For the text-containing cell, return its midpoint in (x, y) coordinate format. 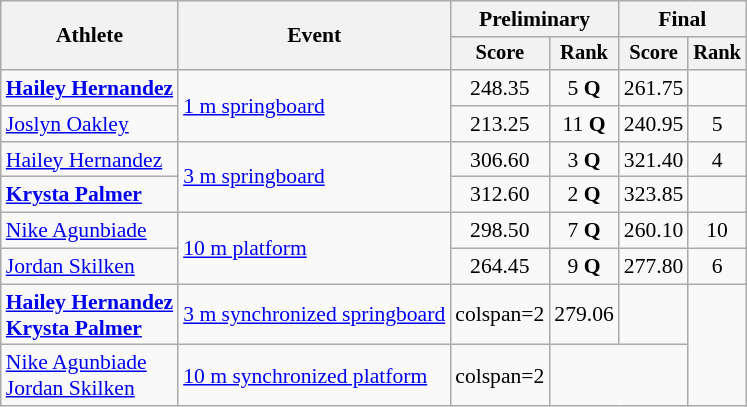
Athlete (90, 36)
11 Q (584, 124)
261.75 (654, 88)
7 Q (584, 231)
Final (682, 19)
321.40 (654, 160)
3 Q (584, 160)
3 m synchronized springboard (314, 314)
Hailey HernandezKrysta Palmer (90, 314)
Event (314, 36)
306.60 (500, 160)
1 m springboard (314, 106)
248.35 (500, 88)
Nike Agunbiade (90, 231)
10 m platform (314, 248)
277.80 (654, 267)
264.45 (500, 267)
5 (717, 124)
Jordan Skilken (90, 267)
213.25 (500, 124)
Nike AgunbiadeJordan Skilken (90, 376)
9 Q (584, 267)
6 (717, 267)
279.06 (584, 314)
4 (717, 160)
10 m synchronized platform (314, 376)
312.60 (500, 195)
260.10 (654, 231)
Joslyn Oakley (90, 124)
2 Q (584, 195)
298.50 (500, 231)
3 m springboard (314, 178)
Krysta Palmer (90, 195)
10 (717, 231)
240.95 (654, 124)
323.85 (654, 195)
5 Q (584, 88)
Preliminary (534, 19)
